Return the (X, Y) coordinate for the center point of the cell that contains the specified text.  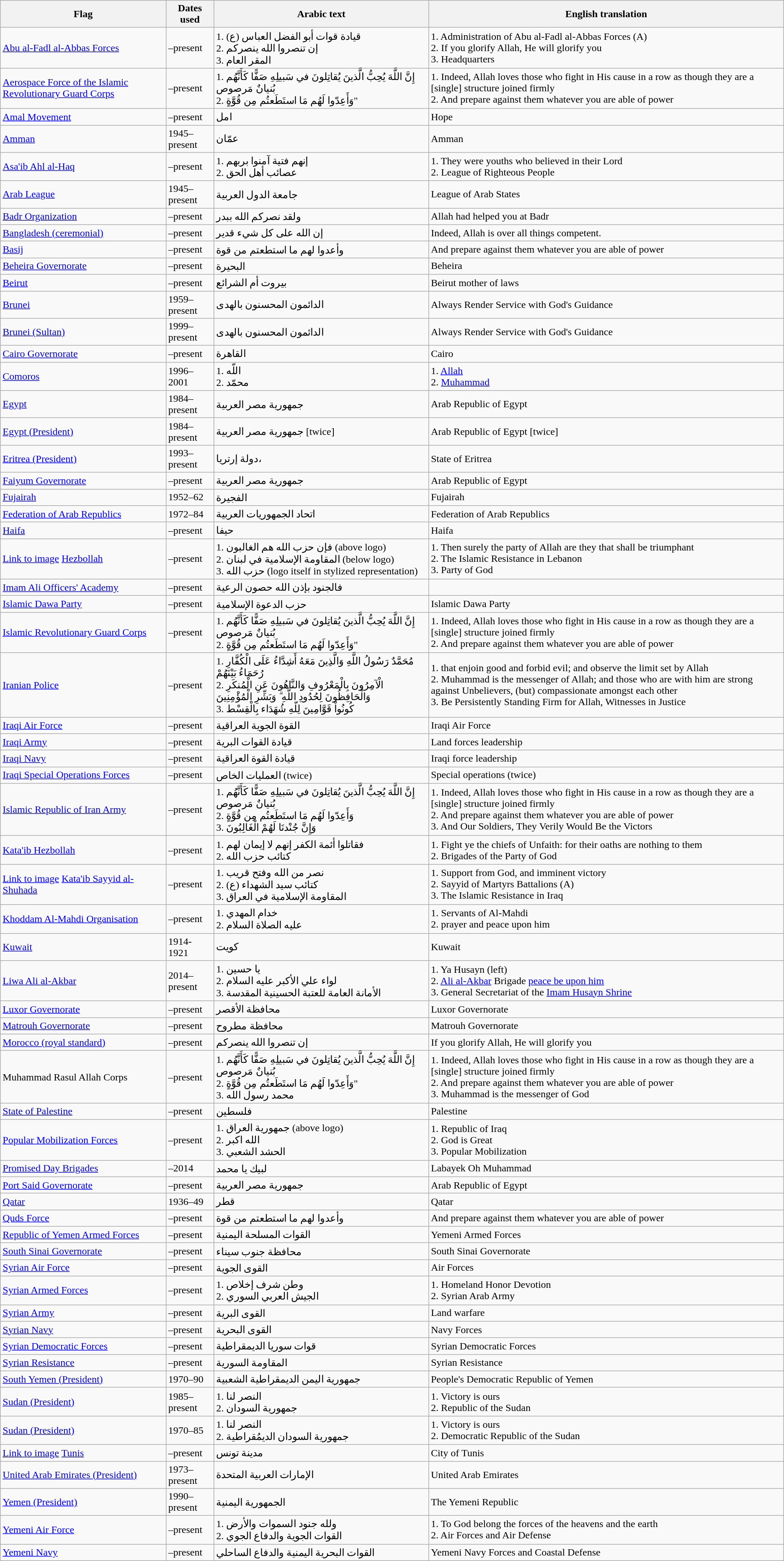
Palestine (606, 1111)
If you glorify Allah, He will glorify you (606, 1042)
امل (322, 117)
Khoddam Al-Mahdi Organisation (83, 919)
اتحاد الجمهوريات العربية (322, 514)
1. Victory is ours2. Democratic Republic of the Sudan (606, 1430)
1996–2001 (190, 376)
القوات البحرية اليمنية والدفاع الساحلي (322, 1553)
Eritrea (President) (83, 458)
City of Tunis (606, 1453)
إن الله على كل شيء قدير (322, 233)
1990–present (190, 1502)
Flag (83, 14)
Imam Ali Officers' Academy (83, 587)
Brunei (Sultan) (83, 332)
Faiyum Governorate (83, 481)
كويت (322, 947)
State of Palestine (83, 1111)
1. Victory is ours2. Republic of the Sudan (606, 1402)
1970–85 (190, 1430)
Arab League (83, 194)
Kata'ib Hezbollah (83, 850)
1. جمهورية العراق (above logo)2. الله اكبر3. الحشد الشعبي (322, 1140)
Syrian Air Force (83, 1268)
Morocco (royal standard) (83, 1042)
Land warfare (606, 1313)
1. فإن حزب الله هم الغالبون (above logo)2. المقاومة الإسلامية في لبنان (below logo)3. حزب الله (logo itself in stylized representation) (322, 559)
English translation (606, 14)
1972–84 (190, 514)
Yemeni Armed Forces (606, 1235)
Brunei (83, 304)
Bangladesh (ceremonial) (83, 233)
محافظة جنوب سيناء (322, 1251)
1959–present (190, 304)
1936–49 (190, 1202)
Aerospace Force of the Islamic Revolutionary Guard Corps (83, 88)
1973–present (190, 1475)
State of Eritrea (606, 458)
Badr Organization (83, 217)
Quds Force (83, 1218)
Port Said Governorate (83, 1185)
1. Allah2. Muhammad (606, 376)
1. يا حسين2. لواء علي الأكبر عليه السلام3. الأمانة العامة للعتبة الحسينية المقدسة (322, 981)
League of Arab States (606, 194)
القوات المسلحة اليمنية (322, 1235)
Liwa Ali al-Akbar (83, 981)
Muhammad Rasul Allah Corps (83, 1077)
1999–present (190, 332)
Link to image Tunis (83, 1453)
People's Democratic Republic of Yemen (606, 1379)
القوى البحرية (322, 1330)
Iraqi Special Operations Forces (83, 775)
Abu al-Fadl al-Abbas Forces (83, 48)
قيادة القوة العراقية (322, 759)
Iraqi Navy (83, 759)
فالجنود بإذن الله حصون الرعية (322, 587)
Republic of Yemen Armed Forces (83, 1235)
1. Servants of Al-Mahdi2. prayer and peace upon him (606, 919)
1. They were youths who believed in their Lord2. League of Righteous People (606, 167)
Egypt (83, 404)
Amal Movement (83, 117)
Land forces leadership (606, 742)
المقاومة السورية (322, 1363)
1. النصر لنا2. جمهورية السودان (322, 1402)
Islamic Revolutionary Guard Corps (83, 633)
Yemeni Navy Forces and Coastal Defense (606, 1553)
1. النصر لنا2. جمهورية السودان الديمُقراطية (322, 1430)
1. خدام المهدي2. عليه الصلاة السلام (322, 919)
1. Support from God, and imminent victory2. Sayyid of Martyrs Battalions (A)3. The Islamic Resistance in Iraq (606, 885)
1. To God belong the forces of the heavens and the earth2. Air Forces and Air Defense (606, 1530)
عمّان (322, 138)
Comoros (83, 376)
الجمهورية اليمنية (322, 1502)
محافظة الأقصر (322, 1009)
Navy Forces (606, 1330)
United Arab Emirates (606, 1475)
1. إنهم فتية آمنوا بربهم2. عصائب أهل الحق (322, 167)
لبيك يا محمد (322, 1168)
Yemeni Navy (83, 1553)
Iraqi Army (83, 742)
Yemeni Air Force (83, 1530)
1. نصر من الله وفتح قريب2. كتائب سيد الشهداء (ع)3. المقاومة الإسلامية في العراق (322, 885)
جمهورية اليمن الديمقراطية الشعبية (322, 1379)
Yemen (President) (83, 1502)
حزب الدعوة الإسلامية (322, 604)
الإمارات العربية المتحدة (322, 1475)
Beheira Governorate (83, 266)
ولقد نصركم الله ببدر (322, 217)
1. ولله جنود السموات والأرض2. القوات الجوية والدفاع الجوي (322, 1530)
Syrian Army (83, 1313)
Allah had helped you at Badr (606, 217)
1. اللّه2. محمّد (322, 376)
جمهورية مصر العربية [twice] (322, 432)
Syrian Navy (83, 1330)
1993–present (190, 458)
Arab Republic of Egypt [twice] (606, 432)
1985–present (190, 1402)
2014–present (190, 981)
1. Administration of Abu al-Fadl al-Abbas Forces (A)2. If you glorify Allah, He will glorify you3. Headquarters (606, 48)
قطر (322, 1202)
1952–62 (190, 497)
قوات سوريا الديمقراطية (322, 1346)
البحيرة (322, 266)
1. Republic of Iraq2. God is Great3. Popular Mobilization (606, 1140)
Dates used (190, 14)
Link to image Kata'ib Sayyid al-Shuhada (83, 885)
Iranian Police (83, 685)
القاهرة (322, 354)
1. Then surely the party of Allah are they that shall be triumphant2. The Islamic Resistance in Lebanon3. Party of God (606, 559)
القوى الجوية (322, 1268)
Egypt (President) (83, 432)
فلسطين (322, 1111)
إن تنصروا الله ينصركم (322, 1042)
Arabic text (322, 14)
Beirut mother of laws (606, 283)
Beheira (606, 266)
Special operations (twice) (606, 775)
South Yemen (President) (83, 1379)
حيفا (322, 530)
Islamic Republic of Iran Army (83, 809)
–2014 (190, 1168)
جامعة الدول العربية (322, 194)
1. Fight ye the chiefs of Unfaith: for their oaths are nothing to them2. Brigades of the Party of God (606, 850)
Asa'ib Ahl al-Haq (83, 167)
Cairo (606, 354)
Popular Mobilization Forces (83, 1140)
Labayek Oh Muhammad (606, 1168)
Basij (83, 250)
United Arab Emirates (President) (83, 1475)
Promised Day Brigades (83, 1168)
1. قيادة قوات أبو الفضل العباس (ع)2. إن تنصروا الله ينصركم3. المقر العام (322, 48)
1. Homeland Honor Devotion2. Syrian Arab Army (606, 1290)
1970–90 (190, 1379)
قيادة القوات البرية (322, 742)
1. وطن شرف إخلاص2. الجيش العربي السوري (322, 1290)
القوة الجوية العراقية (322, 726)
دولة إرتريا، (322, 458)
Hope (606, 117)
Cairo Governorate (83, 354)
Iraqi force leadership (606, 759)
العمليات الخاص (twice) (322, 775)
بيروت أم الشرائع (322, 283)
Syrian Armed Forces (83, 1290)
Air Forces (606, 1268)
The Yemeni Republic (606, 1502)
مدينة تونس (322, 1453)
Link to image Hezbollah (83, 559)
Beirut (83, 283)
1914-1921 (190, 947)
Indeed, Allah is over all things competent. (606, 233)
1. Ya Husayn (left)2. Ali al-Akbar Brigade peace be upon him3. General Secretariat of the Imam Husayn Shrine (606, 981)
محافظة مطروح (322, 1026)
الفجيرة (322, 497)
القوى البرية (322, 1313)
1. فقاتلوا أئمة الكفر إنهم لا إيمان لهم2. كتائب حزب الله (322, 850)
